Determine the (X, Y) coordinate at the center of the cell enclosing the given text.  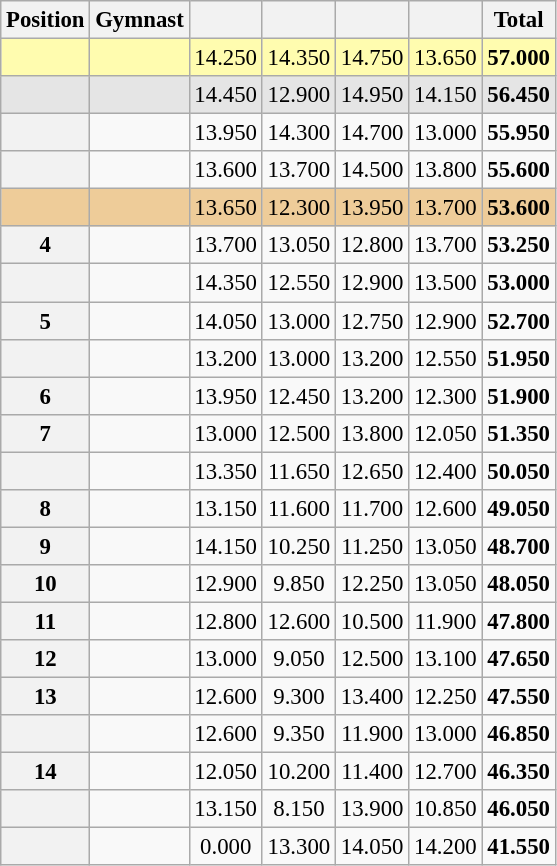
13.600 (226, 170)
14 (46, 772)
13 (46, 697)
5 (46, 321)
47.650 (518, 659)
11.700 (372, 509)
14.250 (226, 58)
47.550 (518, 697)
11.600 (298, 509)
8.150 (298, 809)
51.900 (518, 396)
14.700 (372, 133)
14.950 (372, 95)
56.450 (518, 95)
11.400 (372, 772)
12.450 (298, 396)
12.650 (372, 471)
13.100 (446, 659)
12 (46, 659)
53.250 (518, 245)
47.800 (518, 621)
13.900 (372, 809)
13.300 (298, 847)
11.650 (298, 471)
50.050 (518, 471)
Gymnast (140, 20)
46.350 (518, 772)
12.750 (372, 321)
52.700 (518, 321)
57.000 (518, 58)
51.950 (518, 358)
13.500 (446, 283)
9 (46, 546)
53.000 (518, 283)
49.050 (518, 509)
14.300 (298, 133)
10.200 (298, 772)
55.950 (518, 133)
48.050 (518, 584)
11.250 (372, 546)
0.000 (226, 847)
9.050 (298, 659)
41.550 (518, 847)
55.600 (518, 170)
10.250 (298, 546)
53.600 (518, 208)
14.750 (372, 58)
Position (46, 20)
9.850 (298, 584)
12.400 (446, 471)
10 (46, 584)
46.850 (518, 734)
Total (518, 20)
14.500 (372, 170)
51.350 (518, 433)
13.350 (226, 471)
10.500 (372, 621)
46.050 (518, 809)
9.350 (298, 734)
11 (46, 621)
6 (46, 396)
12.700 (446, 772)
7 (46, 433)
14.200 (446, 847)
14.450 (226, 95)
8 (46, 509)
9.300 (298, 697)
10.850 (446, 809)
48.700 (518, 546)
13.400 (372, 697)
4 (46, 245)
